Provide the [X, Y] coordinate of the cell's center where the given text is located.  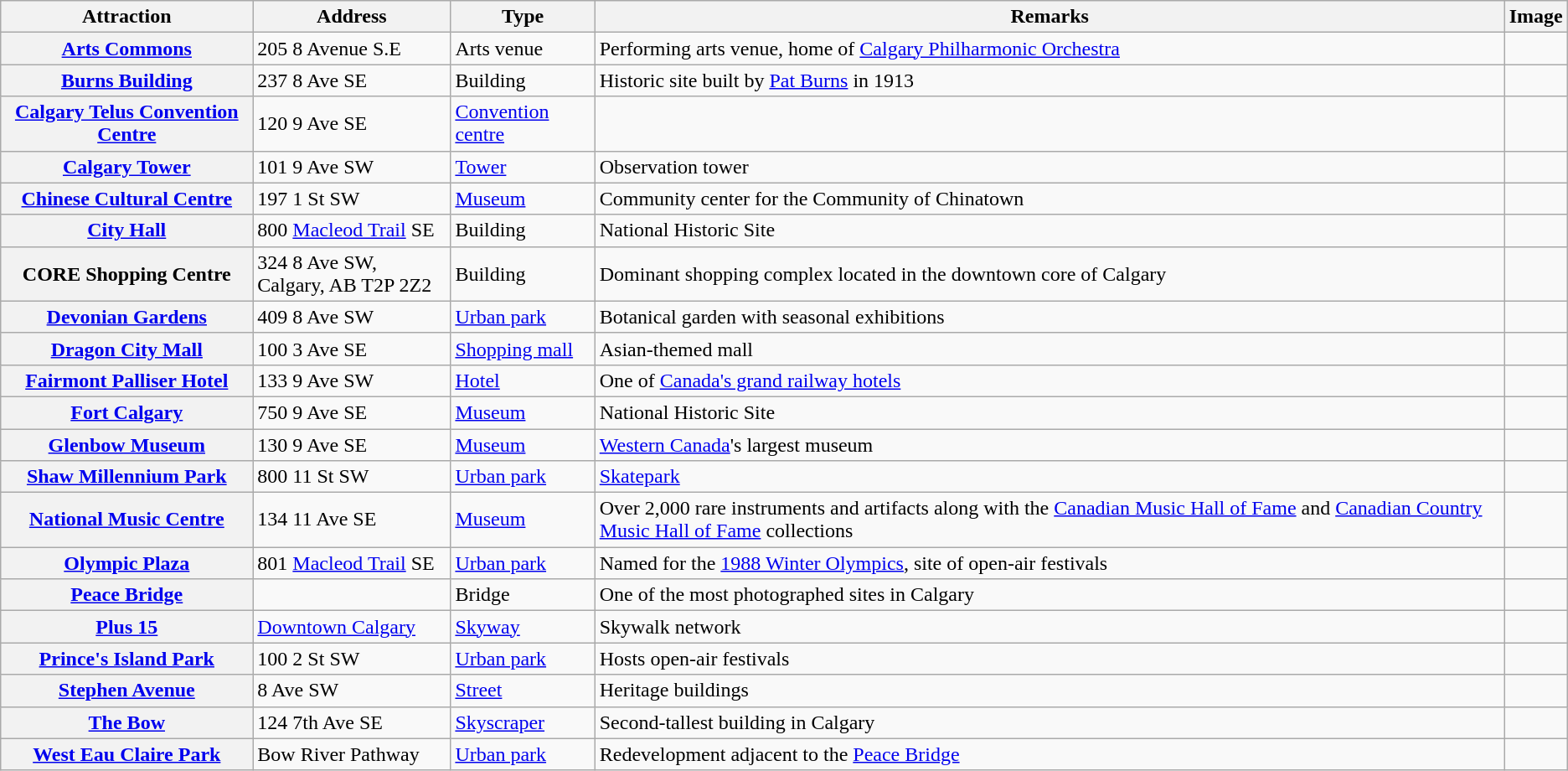
Second-tallest building in Calgary [1050, 722]
The Bow [127, 722]
Street [523, 691]
Bow River Pathway [352, 754]
124 7th Ave SE [352, 722]
134 11 Ave SE [352, 520]
801 Macleod Trail SE [352, 563]
120 9 Ave SE [352, 124]
Devonian Gardens [127, 317]
197 1 St SW [352, 199]
Arts venue [523, 49]
Dominant shopping complex located in the downtown core of Calgary [1050, 273]
Downtown Calgary [352, 627]
Attraction [127, 17]
Stephen Avenue [127, 691]
Named for the 1988 Winter Olympics, site of open-air festivals [1050, 563]
100 3 Ave SE [352, 349]
205 8 Avenue S.E [352, 49]
800 11 St SW [352, 477]
City Hall [127, 230]
Western Canada's largest museum [1050, 445]
237 8 Ave SE [352, 80]
800 Macleod Trail SE [352, 230]
Shaw Millennium Park [127, 477]
Burns Building [127, 80]
750 9 Ave SE [352, 412]
Image [1536, 17]
409 8 Ave SW [352, 317]
Historic site built by Pat Burns in 1913 [1050, 80]
Heritage buildings [1050, 691]
324 8 Ave SW, Calgary, AB T2P 2Z2 [352, 273]
Botanical garden with seasonal exhibitions [1050, 317]
Prince's Island Park [127, 659]
Over 2,000 rare instruments and artifacts along with the Canadian Music Hall of Fame and Canadian Country Music Hall of Fame collections [1050, 520]
Peace Bridge [127, 595]
National Music Centre [127, 520]
Fort Calgary [127, 412]
West Eau Claire Park [127, 754]
130 9 Ave SE [352, 445]
Olympic Plaza [127, 563]
Arts Commons [127, 49]
101 9 Ave SW [352, 167]
133 9 Ave SW [352, 380]
Convention centre [523, 124]
Calgary Tower [127, 167]
Performing arts venue, home of Calgary Philharmonic Orchestra [1050, 49]
Type [523, 17]
One of Canada's grand railway hotels [1050, 380]
Tower [523, 167]
Skywalk network [1050, 627]
Address [352, 17]
Chinese Cultural Centre [127, 199]
Fairmont Palliser Hotel [127, 380]
Shopping mall [523, 349]
Glenbow Museum [127, 445]
Hotel [523, 380]
Skyscraper [523, 722]
Redevelopment adjacent to the Peace Bridge [1050, 754]
Plus 15 [127, 627]
100 2 St SW [352, 659]
Community center for the Community of Chinatown [1050, 199]
8 Ave SW [352, 691]
Calgary Telus Convention Centre [127, 124]
Hosts open-air festivals [1050, 659]
Remarks [1050, 17]
Observation tower [1050, 167]
Dragon City Mall [127, 349]
CORE Shopping Centre [127, 273]
One of the most photographed sites in Calgary [1050, 595]
Bridge [523, 595]
Skyway [523, 627]
Skatepark [1050, 477]
Asian-themed mall [1050, 349]
